Search for the cell housing the specified text and yield its [X, Y] center coordinate. 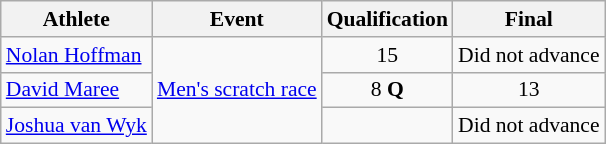
8 Q [388, 90]
David Maree [76, 90]
Event [237, 19]
15 [388, 55]
Athlete [76, 19]
Joshua van Wyk [76, 126]
Men's scratch race [237, 90]
13 [529, 90]
Qualification [388, 19]
Nolan Hoffman [76, 55]
Final [529, 19]
